For the text-containing cell, return its midpoint in (X, Y) coordinate format. 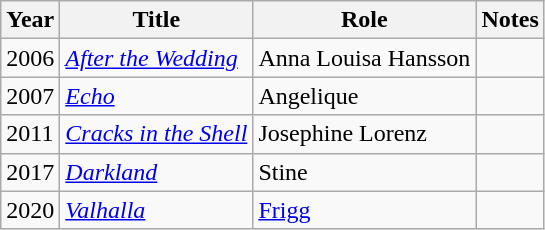
Josephine Lorenz (364, 134)
2017 (30, 172)
Notes (510, 20)
Stine (364, 172)
Frigg (364, 210)
Cracks in the Shell (156, 134)
2020 (30, 210)
Year (30, 20)
Anna Louisa Hansson (364, 58)
Echo (156, 96)
Valhalla (156, 210)
Title (156, 20)
After the Wedding (156, 58)
Angelique (364, 96)
2011 (30, 134)
2006 (30, 58)
Darkland (156, 172)
2007 (30, 96)
Role (364, 20)
